Output the (x, y) coordinate of the center of the cell containing the given text.  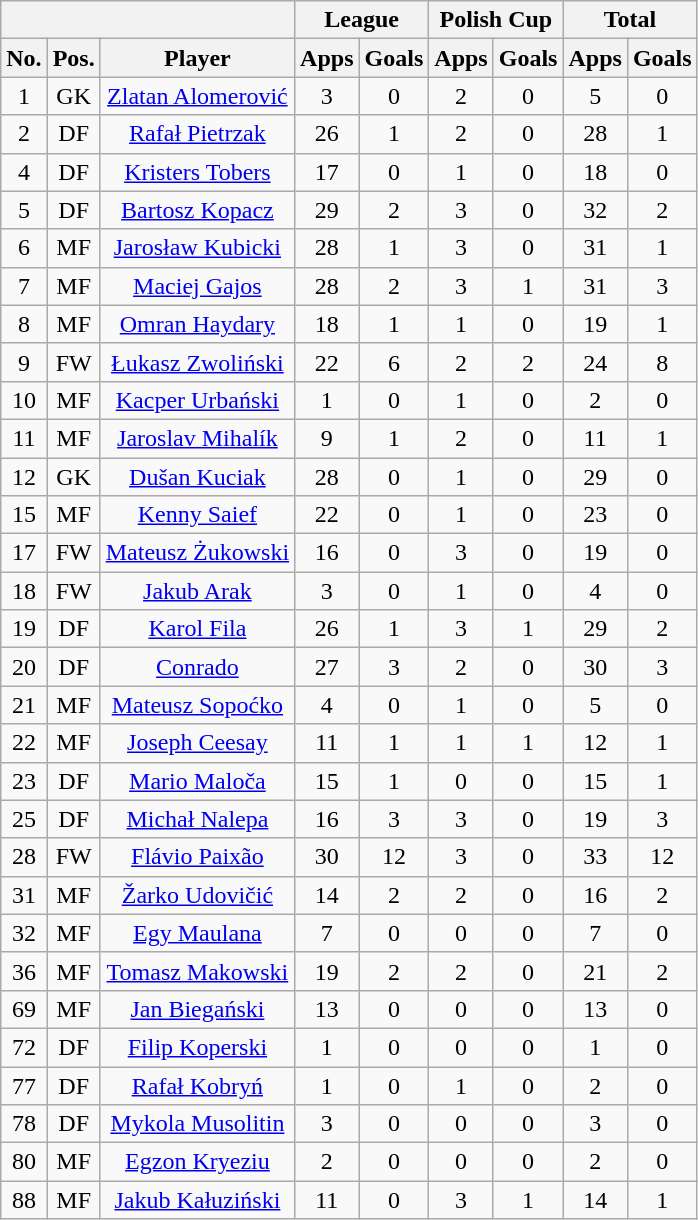
Łukasz Zwoliński (197, 362)
Total (630, 20)
69 (24, 1009)
33 (595, 857)
Kenny Saief (197, 515)
Polish Cup (496, 20)
Kacper Urbański (197, 400)
Flávio Paixão (197, 857)
Jakub Arak (197, 591)
Mateusz Sopoćko (197, 705)
Jakub Kałuziński (197, 1200)
Omran Haydary (197, 324)
Egy Maulana (197, 933)
78 (24, 1124)
Rafał Kobryń (197, 1085)
No. (24, 58)
36 (24, 971)
Jarosław Kubicki (197, 248)
Bartosz Kopacz (197, 210)
Conrado (197, 667)
Pos. (74, 58)
10 (24, 400)
20 (24, 667)
Dušan Kuciak (197, 477)
Rafał Pietrzak (197, 134)
Karol Fila (197, 629)
Mykola Musolitin (197, 1124)
Žarko Udovičić (197, 895)
Maciej Gajos (197, 286)
24 (595, 362)
League (362, 20)
77 (24, 1085)
Egzon Kryeziu (197, 1162)
Jaroslav Mihalík (197, 438)
27 (327, 667)
Tomasz Makowski (197, 971)
Mario Maloča (197, 781)
88 (24, 1200)
Player (197, 58)
Filip Koperski (197, 1047)
Zlatan Alomerović (197, 96)
Jan Biegański (197, 1009)
72 (24, 1047)
25 (24, 819)
Joseph Ceesay (197, 743)
Mateusz Żukowski (197, 553)
80 (24, 1162)
Kristers Tobers (197, 172)
Michał Nalepa (197, 819)
